Return the (X, Y) coordinate for the center point of the cell that contains the specified text.  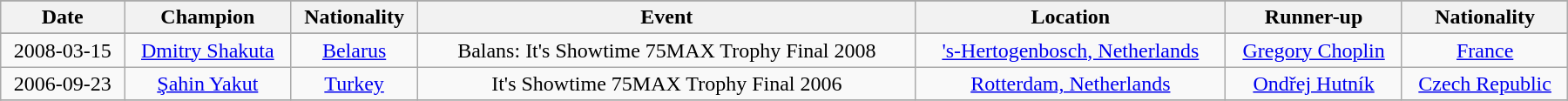
Rotterdam, Netherlands (1071, 84)
2006-09-23 (63, 84)
Balans: It's Showtime 75MAX Trophy Final 2008 (667, 50)
Gregory Choplin (1314, 50)
Location (1071, 17)
Event (667, 17)
Dmitry Shakuta (207, 50)
Turkey (354, 84)
It's Showtime 75MAX Trophy Final 2006 (667, 84)
Czech Republic (1484, 84)
's-Hertogenbosch, Netherlands (1071, 50)
Date (63, 17)
Ondřej Hutník (1314, 84)
Belarus (354, 50)
France (1484, 50)
2008-03-15 (63, 50)
Şahin Yakut (207, 84)
Runner-up (1314, 17)
Champion (207, 17)
